Provide the (X, Y) coordinate of the cell's center where the given text is located.  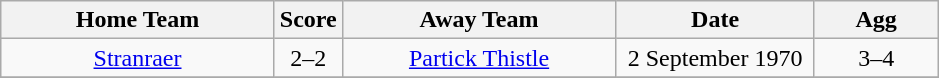
Score (308, 20)
3–4 (876, 58)
Away Team (479, 20)
Partick Thistle (479, 58)
Agg (876, 20)
2–2 (308, 58)
Home Team (138, 20)
2 September 1970 (716, 58)
Date (716, 20)
Stranraer (138, 58)
